Search for the cell housing the specified text and yield its [x, y] center coordinate. 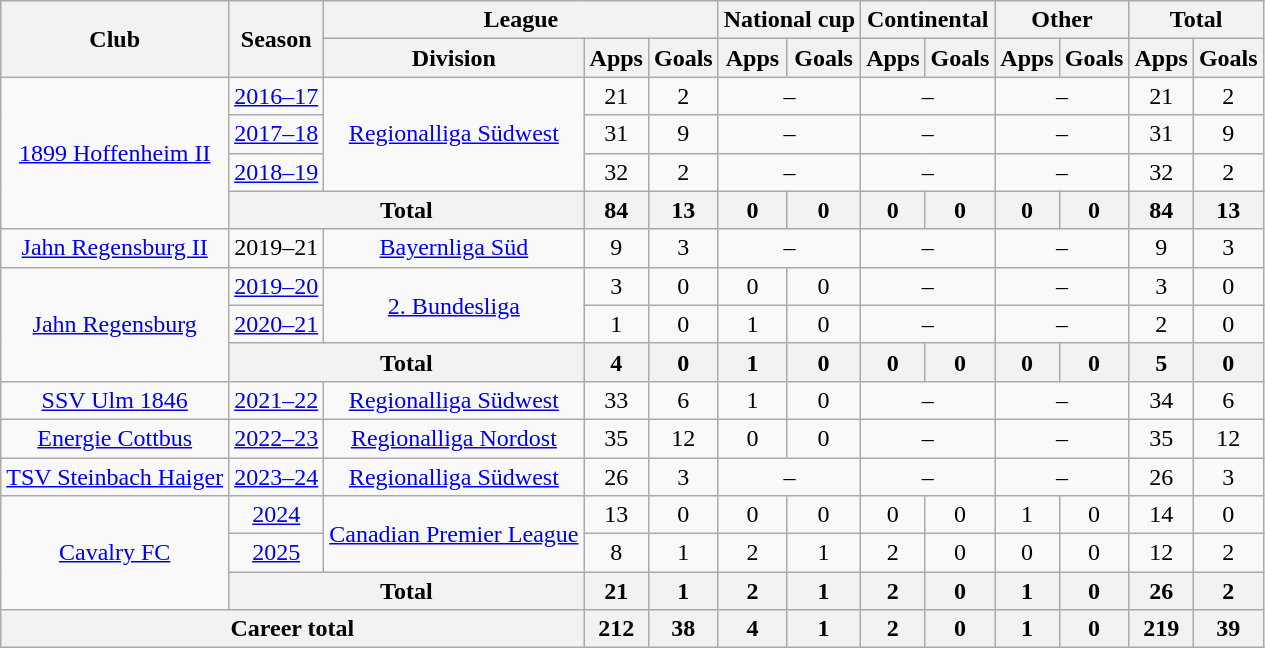
2. Bundesliga [454, 305]
Jahn Regensburg [115, 324]
National cup [789, 20]
Canadian Premier League [454, 534]
212 [616, 629]
2019–20 [276, 286]
Bayernliga Süd [454, 248]
Other [1062, 20]
Energie Cottbus [115, 438]
8 [616, 553]
34 [1161, 400]
2019–21 [276, 248]
2016–17 [276, 96]
SSV Ulm 1846 [115, 400]
2022–23 [276, 438]
Regionalliga Nordost [454, 438]
Jahn Regensburg II [115, 248]
39 [1228, 629]
League [521, 20]
38 [683, 629]
14 [1161, 515]
2017–18 [276, 134]
TSV Steinbach Haiger [115, 477]
Career total [292, 629]
Cavalry FC [115, 553]
1899 Hoffenheim II [115, 153]
2024 [276, 515]
Continental [928, 20]
5 [1161, 362]
2020–21 [276, 324]
2023–24 [276, 477]
219 [1161, 629]
Season [276, 39]
Division [454, 58]
33 [616, 400]
2021–22 [276, 400]
2018–19 [276, 172]
2025 [276, 553]
Club [115, 39]
